Locate the cell with the specified text and output its (X, Y) center coordinate. 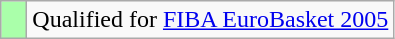
Qualified for FIBA EuroBasket 2005 (210, 20)
